Pinpoint the cell where the given text exists, returning its [x, y] midpoint coordinate. 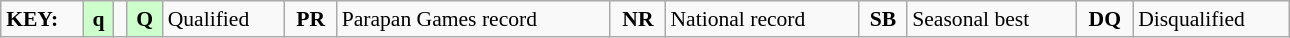
NR [638, 19]
Parapan Games record [474, 19]
Q [145, 19]
Seasonal best [992, 19]
SB [884, 19]
KEY: [42, 19]
DQ [1104, 19]
q [98, 19]
Qualified [224, 19]
Disqualified [1211, 19]
National record [762, 19]
PR [311, 19]
